Identify which cell holds the provided text, then report its [x, y] central coordinate. 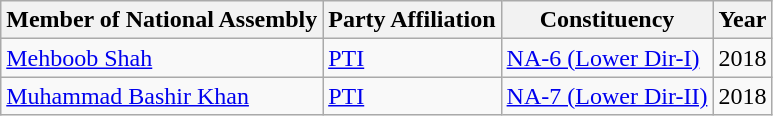
NA-7 (Lower Dir-II) [607, 96]
Member of National Assembly [162, 20]
Constituency [607, 20]
Party Affiliation [412, 20]
Year [742, 20]
NA-6 (Lower Dir-I) [607, 58]
Mehboob Shah [162, 58]
Muhammad Bashir Khan [162, 96]
